Find where the given text appears and provide that cell's center as (x, y) coordinate. 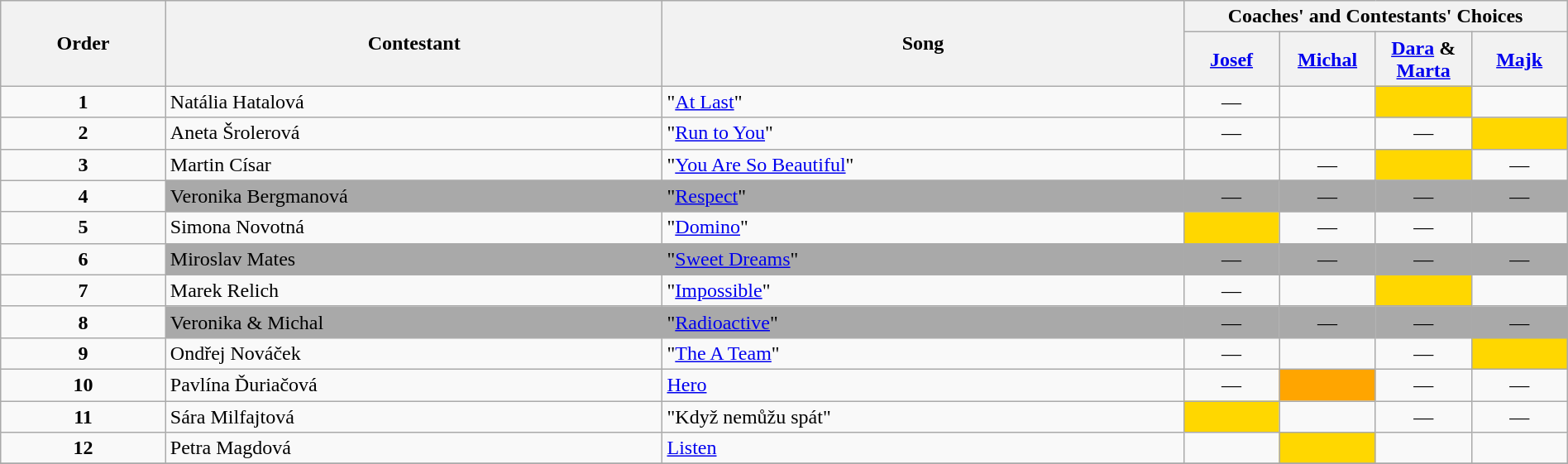
"You Are So Beautiful" (923, 165)
Coaches' and Contestants' Choices (1375, 17)
Dara & Marta (1423, 60)
1 (84, 102)
"Run to You" (923, 133)
9 (84, 353)
10 (84, 385)
Song (923, 43)
Marek Relich (414, 290)
Josef (1231, 60)
Majk (1519, 60)
"Respect" (923, 196)
Veronika & Michal (414, 322)
2 (84, 133)
Sára Milfajtová (414, 416)
Aneta Šrolerová (414, 133)
"At Last" (923, 102)
Hero (923, 385)
5 (84, 227)
"Domino" (923, 227)
11 (84, 416)
"Když nemůžu spát" (923, 416)
Natália Hatalová (414, 102)
"Radioactive" (923, 322)
Listen (923, 448)
Petra Magdová (414, 448)
"Sweet Dreams" (923, 259)
"Impossible" (923, 290)
4 (84, 196)
Veronika Bergmanová (414, 196)
Contestant (414, 43)
Miroslav Mates (414, 259)
Michal (1327, 60)
7 (84, 290)
Simona Novotná (414, 227)
12 (84, 448)
Order (84, 43)
8 (84, 322)
3 (84, 165)
Martin Císar (414, 165)
6 (84, 259)
Pavlína Ďuriačová (414, 385)
Ondřej Nováček (414, 353)
"The A Team" (923, 353)
